Determine the [x, y] coordinate at the center of the cell enclosing the given text.  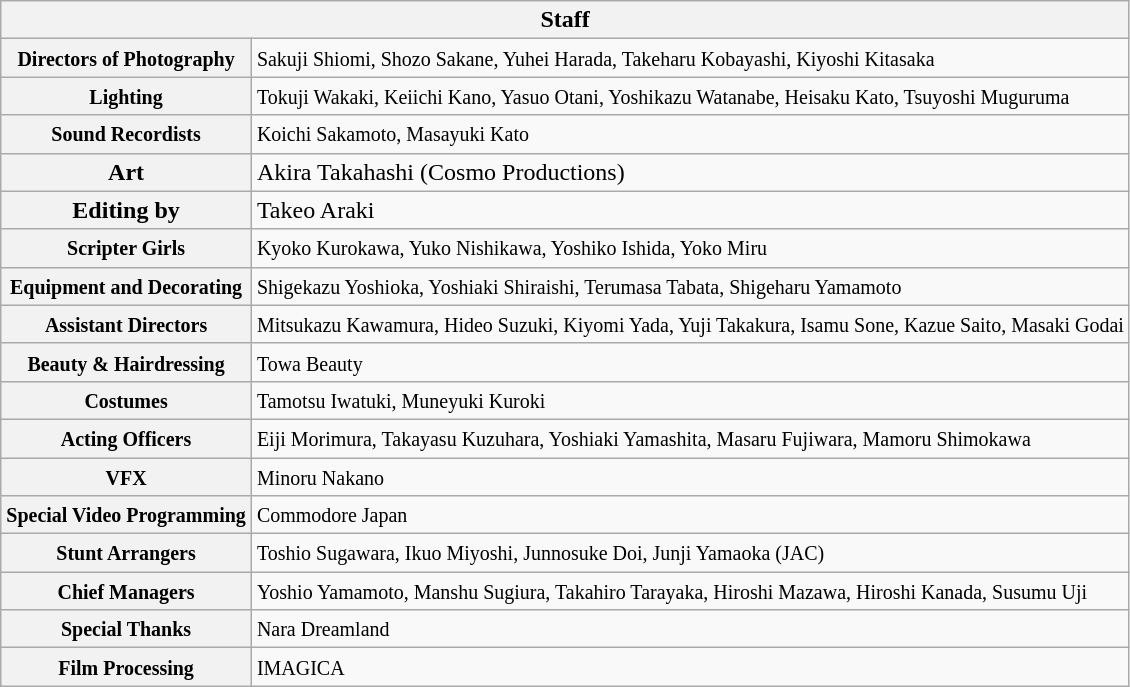
Chief Managers [126, 591]
Art [126, 172]
Minoru Nakano [690, 477]
Scripter Girls [126, 248]
Kyoko Kurokawa, Yuko Nishikawa, Yoshiko Ishida, Yoko Miru [690, 248]
Film Processing [126, 667]
Commodore Japan [690, 515]
Costumes [126, 400]
Takeo Araki [690, 210]
IMAGICA [690, 667]
Sakuji Shiomi, Shozo Sakane, Yuhei Harada, Takeharu Kobayashi, Kiyoshi Kitasaka [690, 58]
Akira Takahashi (Cosmo Productions) [690, 172]
Special Thanks [126, 629]
Nara Dreamland [690, 629]
Yoshio Yamamoto, Manshu Sugiura, Takahiro Tarayaka, Hiroshi Mazawa, Hiroshi Kanada, Susumu Uji [690, 591]
Beauty & Hairdressing [126, 362]
Toshio Sugawara, Ikuo Miyoshi, Junnosuke Doi, Junji Yamaoka (JAC) [690, 553]
Staff [566, 20]
Tamotsu Iwatuki, Muneyuki Kuroki [690, 400]
Assistant Directors [126, 324]
Lighting [126, 96]
Tokuji Wakaki, Keiichi Kano, Yasuo Otani, Yoshikazu Watanabe, Heisaku Kato, Tsuyoshi Muguruma [690, 96]
Special Video Programming [126, 515]
Koichi Sakamoto, Masayuki Kato [690, 134]
Editing by [126, 210]
Acting Officers [126, 438]
Directors of Photography [126, 58]
Eiji Morimura, Takayasu Kuzuhara, Yoshiaki Yamashita, Masaru Fujiwara, Mamoru Shimokawa [690, 438]
Stunt Arrangers [126, 553]
Shigekazu Yoshioka, Yoshiaki Shiraishi, Terumasa Tabata, Shigeharu Yamamoto [690, 286]
Towa Beauty [690, 362]
Equipment and Decorating [126, 286]
Sound Recordists [126, 134]
VFX [126, 477]
Mitsukazu Kawamura, Hideo Suzuki, Kiyomi Yada, Yuji Takakura, Isamu Sone, Kazue Saito, Masaki Godai [690, 324]
